Return [X, Y] of the center of cell containing provided text 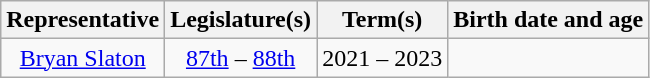
Term(s) [382, 20]
Legislature(s) [241, 20]
87th – 88th [241, 58]
Bryan Slaton [83, 58]
2021 – 2023 [382, 58]
Representative [83, 20]
Birth date and age [548, 20]
